Extract the [X, Y] coordinate from the center of the cell holding the provided text.  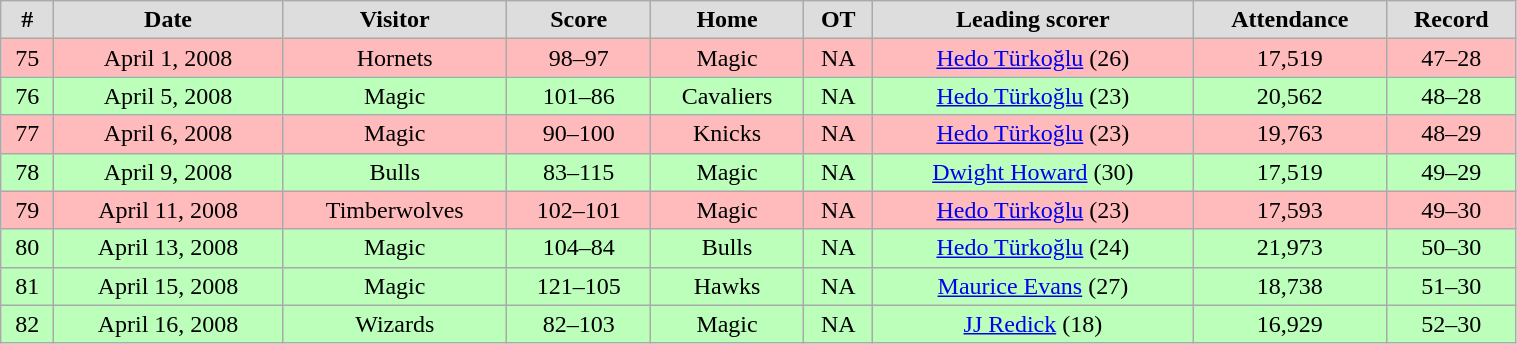
JJ Redick (18) [1033, 324]
81 [28, 286]
April 15, 2008 [168, 286]
Timberwolves [394, 210]
76 [28, 96]
April 16, 2008 [168, 324]
19,763 [1290, 134]
Hawks [726, 286]
16,929 [1290, 324]
Attendance [1290, 20]
79 [28, 210]
Date [168, 20]
17,593 [1290, 210]
18,738 [1290, 286]
Leading scorer [1033, 20]
121–105 [578, 286]
49–30 [1452, 210]
# [28, 20]
82–103 [578, 324]
April 13, 2008 [168, 248]
Record [1452, 20]
75 [28, 58]
82 [28, 324]
Wizards [394, 324]
OT [838, 20]
April 9, 2008 [168, 172]
52–30 [1452, 324]
101–86 [578, 96]
78 [28, 172]
April 5, 2008 [168, 96]
Hedo Türkoğlu (24) [1033, 248]
102–101 [578, 210]
50–30 [1452, 248]
48–28 [1452, 96]
98–97 [578, 58]
104–84 [578, 248]
Maurice Evans (27) [1033, 286]
Home [726, 20]
90–100 [578, 134]
48–29 [1452, 134]
Cavaliers [726, 96]
83–115 [578, 172]
20,562 [1290, 96]
Knicks [726, 134]
Score [578, 20]
47–28 [1452, 58]
Visitor [394, 20]
April 6, 2008 [168, 134]
49–29 [1452, 172]
April 11, 2008 [168, 210]
Dwight Howard (30) [1033, 172]
21,973 [1290, 248]
April 1, 2008 [168, 58]
Hornets [394, 58]
Hedo Türkoğlu (26) [1033, 58]
51–30 [1452, 286]
80 [28, 248]
77 [28, 134]
